Capture the cell that displays the provided text and extract its (X, Y) central coordinate. 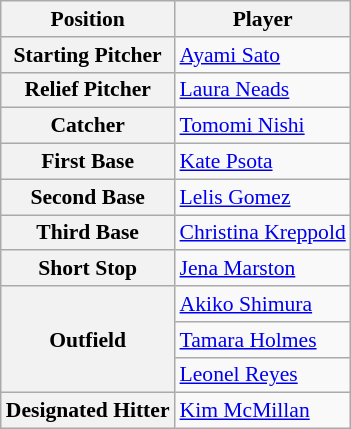
Laura Neads (263, 90)
Jena Marston (263, 269)
Kim McMillan (263, 411)
Akiko Shimura (263, 304)
Third Base (88, 233)
Lelis Gomez (263, 197)
Tomomi Nishi (263, 126)
Catcher (88, 126)
Designated Hitter (88, 411)
First Base (88, 162)
Ayami Sato (263, 55)
Short Stop (88, 269)
Position (88, 19)
Player (263, 19)
Tamara Holmes (263, 340)
Outfield (88, 340)
Leonel Reyes (263, 375)
Relief Pitcher (88, 90)
Christina Kreppold (263, 233)
Kate Psota (263, 162)
Second Base (88, 197)
Starting Pitcher (88, 55)
